For the text-containing cell, return its midpoint in [X, Y] coordinate format. 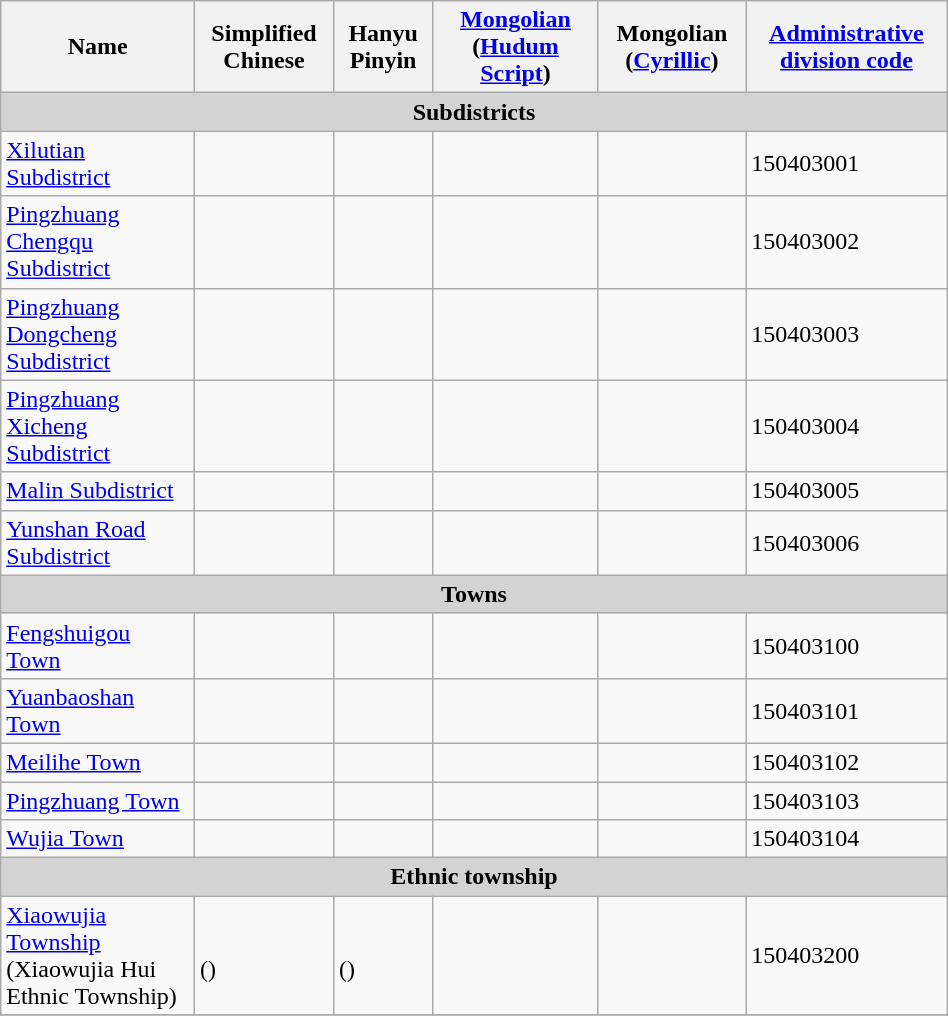
Fengshuigou Town [98, 646]
150403005 [847, 491]
Simplified Chinese [264, 47]
150403002 [847, 242]
Pingzhuang Town [98, 801]
Pingzhuang Xicheng Subdistrict [98, 426]
150403102 [847, 762]
Towns [474, 594]
150403003 [847, 334]
Mongolian (Hudum Script) [516, 47]
Mongolian (Cyrillic) [672, 47]
Wujia Town [98, 839]
Xiaowujia Township(Xiaowujia Hui Ethnic Township) [98, 956]
Yuanbaoshan Town [98, 710]
Meilihe Town [98, 762]
150403004 [847, 426]
Pingzhuang Chengqu Subdistrict [98, 242]
150403200 [847, 956]
Xilutian Subdistrict [98, 164]
Administrative division code [847, 47]
150403100 [847, 646]
Pingzhuang Dongcheng Subdistrict [98, 334]
150403101 [847, 710]
150403104 [847, 839]
Yunshan Road Subdistrict [98, 542]
Ethnic township [474, 877]
Subdistricts [474, 112]
Hanyu Pinyin [384, 47]
150403103 [847, 801]
Malin Subdistrict [98, 491]
Name [98, 47]
150403001 [847, 164]
150403006 [847, 542]
